Determine the (X, Y) coordinate at the center of the cell enclosing the given text.  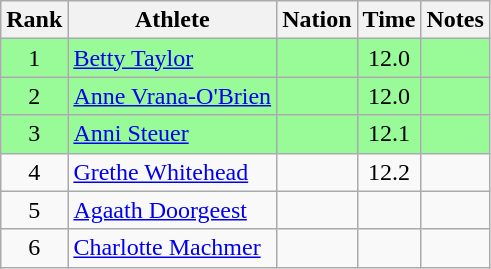
2 (34, 96)
Anni Steuer (172, 134)
12.2 (389, 172)
Anne Vrana-O'Brien (172, 96)
Grethe Whitehead (172, 172)
Rank (34, 20)
12.1 (389, 134)
5 (34, 210)
6 (34, 248)
1 (34, 58)
Notes (455, 20)
Agaath Doorgeest (172, 210)
3 (34, 134)
Nation (317, 20)
Time (389, 20)
Charlotte Machmer (172, 248)
4 (34, 172)
Athlete (172, 20)
Betty Taylor (172, 58)
